Locate the cell with the specified text and output its (x, y) center coordinate. 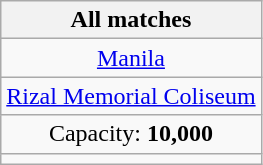
Rizal Memorial Coliseum (131, 96)
Manila (131, 58)
Capacity: 10,000 (131, 134)
All matches (131, 20)
